Search for the cell housing the specified text and yield its [X, Y] center coordinate. 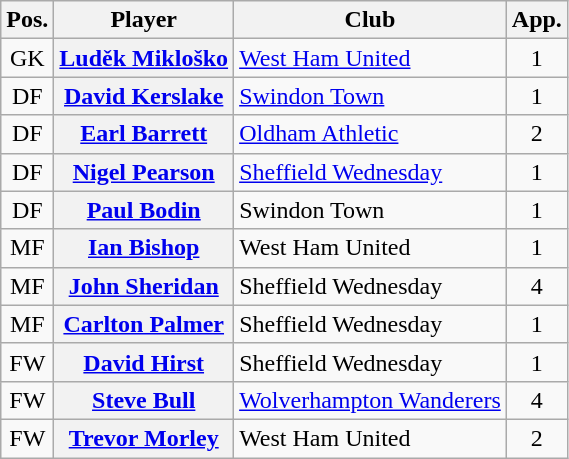
GK [28, 58]
Steve Bull [144, 400]
App. [536, 20]
John Sheridan [144, 286]
Paul Bodin [144, 210]
David Kerslake [144, 96]
Luděk Mikloško [144, 58]
Player [144, 20]
Carlton Palmer [144, 324]
Pos. [28, 20]
Earl Barrett [144, 134]
Oldham Athletic [370, 134]
Ian Bishop [144, 248]
Club [370, 20]
Nigel Pearson [144, 172]
Wolverhampton Wanderers [370, 400]
David Hirst [144, 362]
Trevor Morley [144, 438]
